Search for the cell housing the specified text and yield its (X, Y) center coordinate. 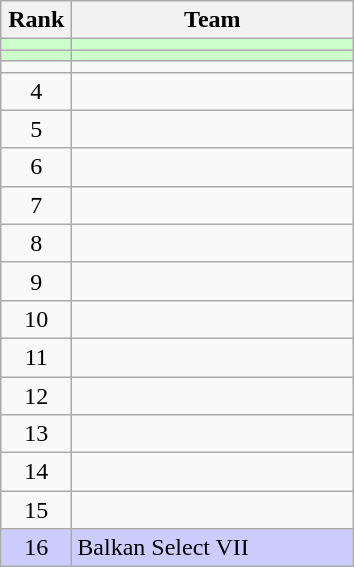
Rank (36, 20)
8 (36, 243)
9 (36, 281)
14 (36, 472)
12 (36, 395)
Balkan Select VII (212, 548)
Team (212, 20)
13 (36, 434)
6 (36, 167)
10 (36, 319)
16 (36, 548)
4 (36, 91)
15 (36, 510)
7 (36, 205)
5 (36, 129)
11 (36, 357)
